Provide the (x, y) coordinate of the cell's center where the given text is located.  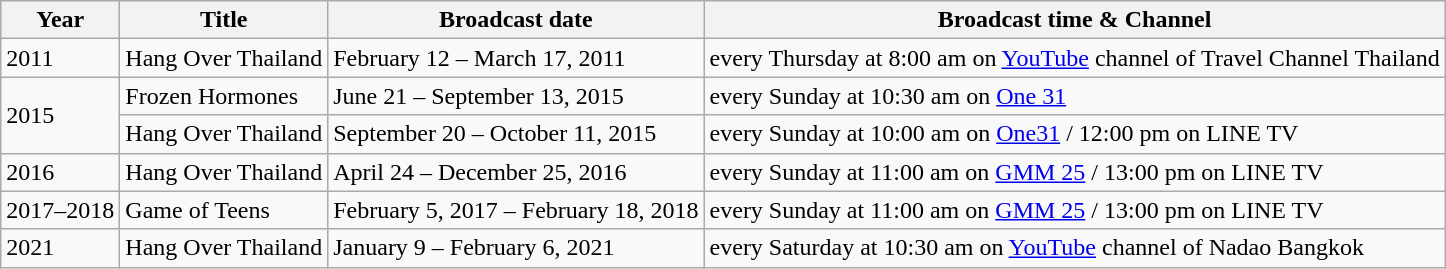
September 20 – October 11, 2015 (516, 134)
every Sunday at 10:30 am on One 31 (1074, 96)
2011 (60, 58)
every Sunday at 10:00 am on One31 / 12:00 pm on LINE TV (1074, 134)
April 24 – December 25, 2016 (516, 172)
2017–2018 (60, 210)
Frozen Hormones (224, 96)
2016 (60, 172)
February 5, 2017 – February 18, 2018 (516, 210)
Game of Teens (224, 210)
2015 (60, 115)
every Saturday at 10:30 am on YouTube channel of Nadao Bangkok (1074, 248)
2021 (60, 248)
Broadcast date (516, 20)
Title (224, 20)
February 12 – March 17, 2011 (516, 58)
Broadcast time & Channel (1074, 20)
Year (60, 20)
every Thursday at 8:00 am on YouTube channel of Travel Channel Thailand (1074, 58)
June 21 – September 13, 2015 (516, 96)
January 9 – February 6, 2021 (516, 248)
